Locate the cell with the specified text and output its (X, Y) center coordinate. 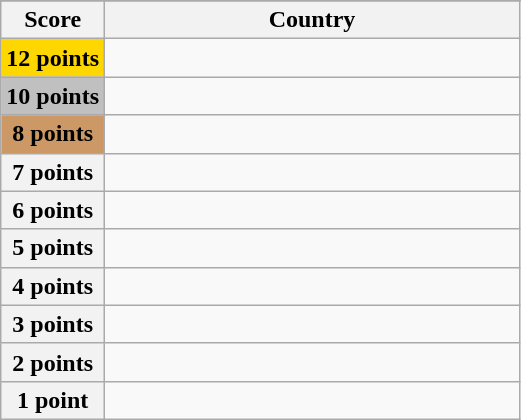
5 points (53, 248)
Country (312, 20)
8 points (53, 134)
4 points (53, 286)
12 points (53, 58)
10 points (53, 96)
3 points (53, 324)
Score (53, 20)
7 points (53, 172)
6 points (53, 210)
1 point (53, 400)
2 points (53, 362)
